Provide the [X, Y] coordinate of the cell's center where the given text is located.  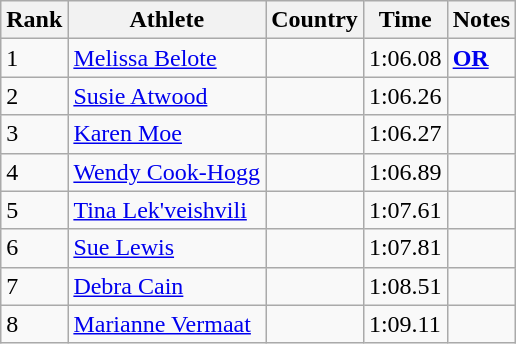
Athlete [167, 20]
OR [481, 58]
1:08.51 [405, 286]
Sue Lewis [167, 248]
Country [315, 20]
Melissa Belote [167, 58]
Debra Cain [167, 286]
1:07.61 [405, 210]
2 [34, 96]
1:09.11 [405, 324]
Marianne Vermaat [167, 324]
1:06.26 [405, 96]
Rank [34, 20]
1:06.27 [405, 134]
Susie Atwood [167, 96]
8 [34, 324]
1 [34, 58]
1:07.81 [405, 248]
1:06.89 [405, 172]
5 [34, 210]
Notes [481, 20]
6 [34, 248]
Tina Lek'veishvili [167, 210]
Karen Moe [167, 134]
1:06.08 [405, 58]
3 [34, 134]
7 [34, 286]
Time [405, 20]
Wendy Cook-Hogg [167, 172]
4 [34, 172]
